From the cell containing the given text, extract its center point as (X, Y) coordinate. 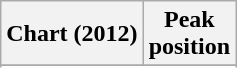
Chart (2012) (72, 34)
Peakposition (189, 34)
